Find where the given text appears and provide that cell's center as [X, Y] coordinate. 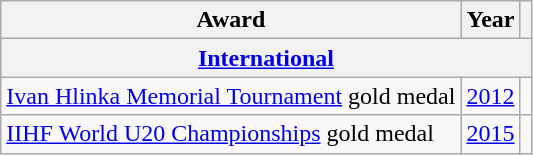
International [266, 58]
Award [231, 20]
Ivan Hlinka Memorial Tournament gold medal [231, 96]
IIHF World U20 Championships gold medal [231, 134]
2012 [490, 96]
2015 [490, 134]
Year [490, 20]
